From the cell containing the given text, extract its center point as (X, Y) coordinate. 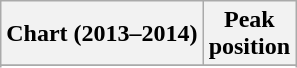
Chart (2013–2014) (102, 34)
Peakposition (249, 34)
